Capture the cell that displays the provided text and extract its [x, y] central coordinate. 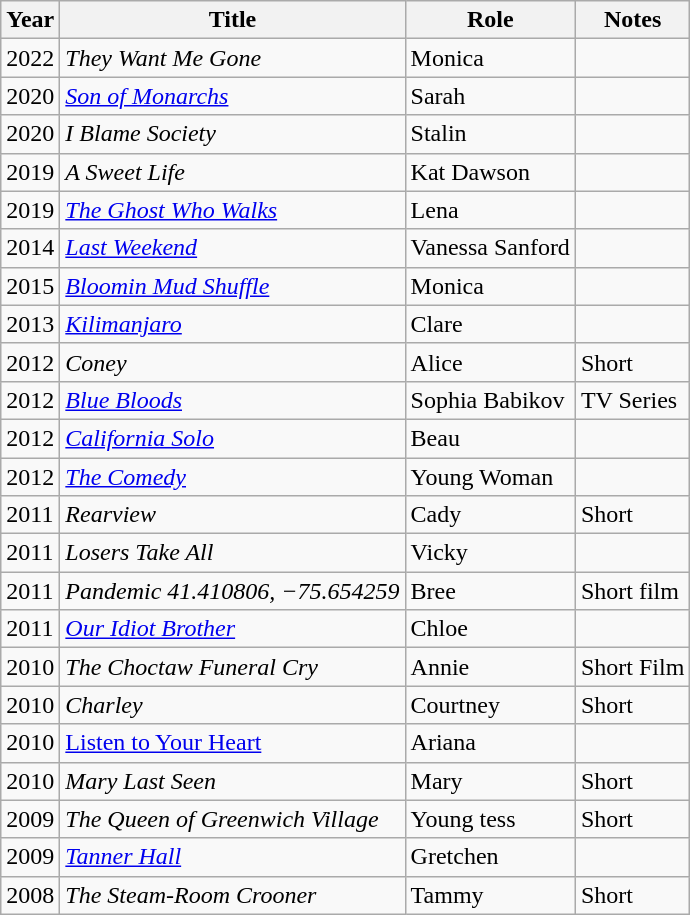
Gretchen [490, 857]
2022 [30, 58]
The Ghost Who Walks [232, 210]
Title [232, 20]
I Blame Society [232, 134]
Charley [232, 705]
TV Series [632, 400]
Short Film [632, 667]
Notes [632, 20]
Year [30, 20]
Clare [490, 324]
2008 [30, 895]
Kat Dawson [490, 172]
The Queen of Greenwich Village [232, 819]
A Sweet Life [232, 172]
Pandemic 41.410806, −75.654259 [232, 591]
The Choctaw Funeral Cry [232, 667]
They Want Me Gone [232, 58]
Annie [490, 667]
Vicky [490, 553]
Mary [490, 781]
Role [490, 20]
Bloomin Mud Shuffle [232, 286]
Tammy [490, 895]
2015 [30, 286]
Lena [490, 210]
Stalin [490, 134]
Alice [490, 362]
Blue Bloods [232, 400]
Beau [490, 438]
Mary Last Seen [232, 781]
Rearview [232, 515]
The Steam-Room Crooner [232, 895]
California Solo [232, 438]
Sarah [490, 96]
The Comedy [232, 477]
Chloe [490, 629]
Kilimanjaro [232, 324]
Bree [490, 591]
Listen to Your Heart [232, 743]
Cady [490, 515]
Young tess [490, 819]
Our Idiot Brother [232, 629]
2013 [30, 324]
Son of Monarchs [232, 96]
2014 [30, 248]
Tanner Hall [232, 857]
Last Weekend [232, 248]
Courtney [490, 705]
Short film [632, 591]
Losers Take All [232, 553]
Vanessa Sanford [490, 248]
Ariana [490, 743]
Sophia Babikov [490, 400]
Young Woman [490, 477]
Coney [232, 362]
